Return the [x, y] coordinate for the center point of the cell that contains the specified text.  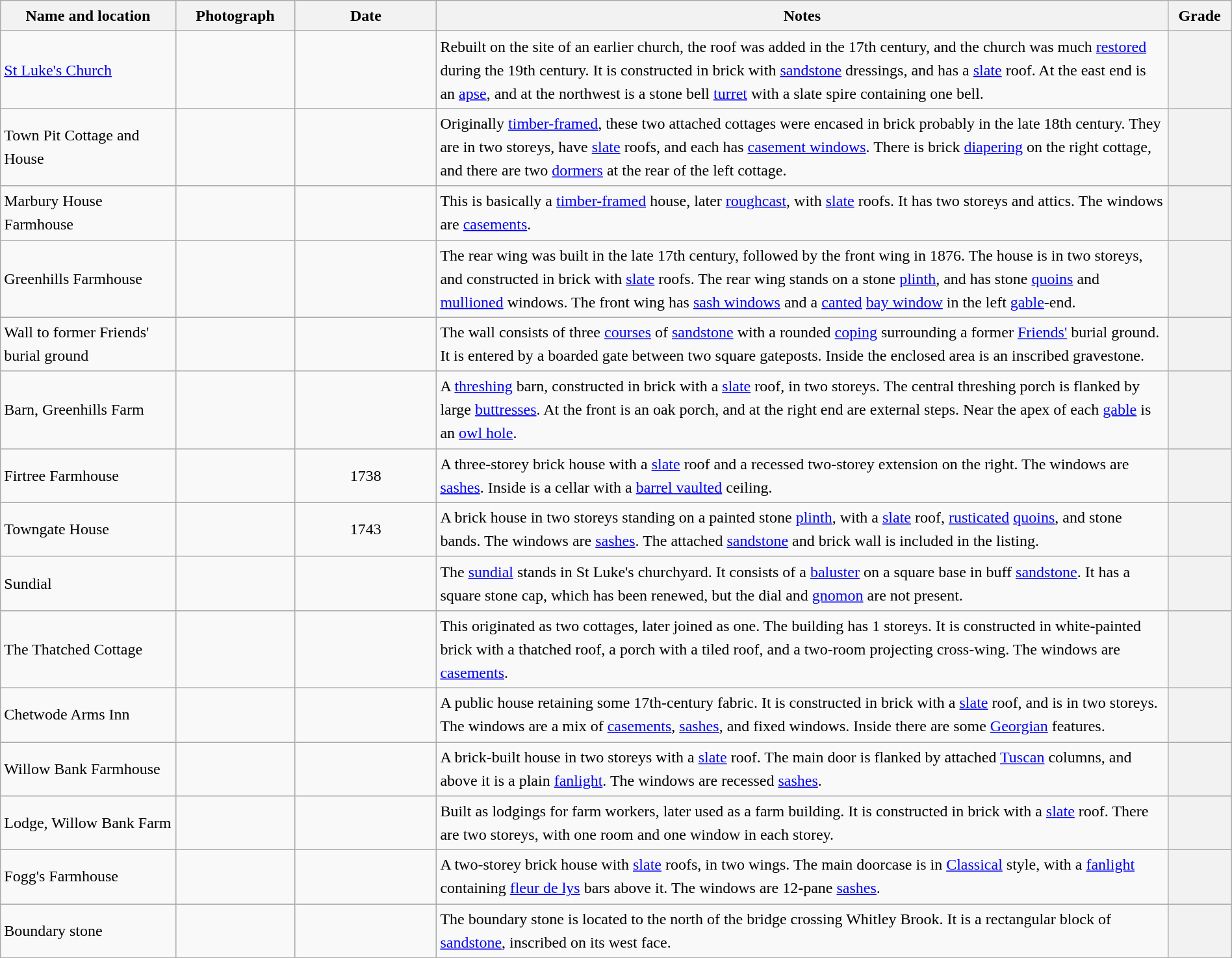
Lodge, Willow Bank Farm [88, 823]
Barn, Greenhills Farm [88, 409]
The boundary stone is located to the north of the bridge crossing Whitley Brook. It is a rectangular block of sandstone, inscribed on its west face. [802, 931]
Greenhills Farmhouse [88, 278]
Notes [802, 16]
1743 [366, 529]
Wall to former Friends' burial ground [88, 344]
The Thatched Cottage [88, 649]
Chetwode Arms Inn [88, 715]
This is basically a timber-framed house, later roughcast, with slate roofs. It has two storeys and attics. The windows are casements. [802, 213]
Towngate House [88, 529]
Name and location [88, 16]
Date [366, 16]
Photograph [235, 16]
Marbury House Farmhouse [88, 213]
Town Pit Cottage and House [88, 147]
Boundary stone [88, 931]
Firtree Farmhouse [88, 476]
Sundial [88, 584]
Willow Bank Farmhouse [88, 770]
Fogg's Farmhouse [88, 877]
1738 [366, 476]
St Luke's Church [88, 70]
Grade [1200, 16]
